Detect which cell encompasses the target text, then output its (X, Y) center coordinate. 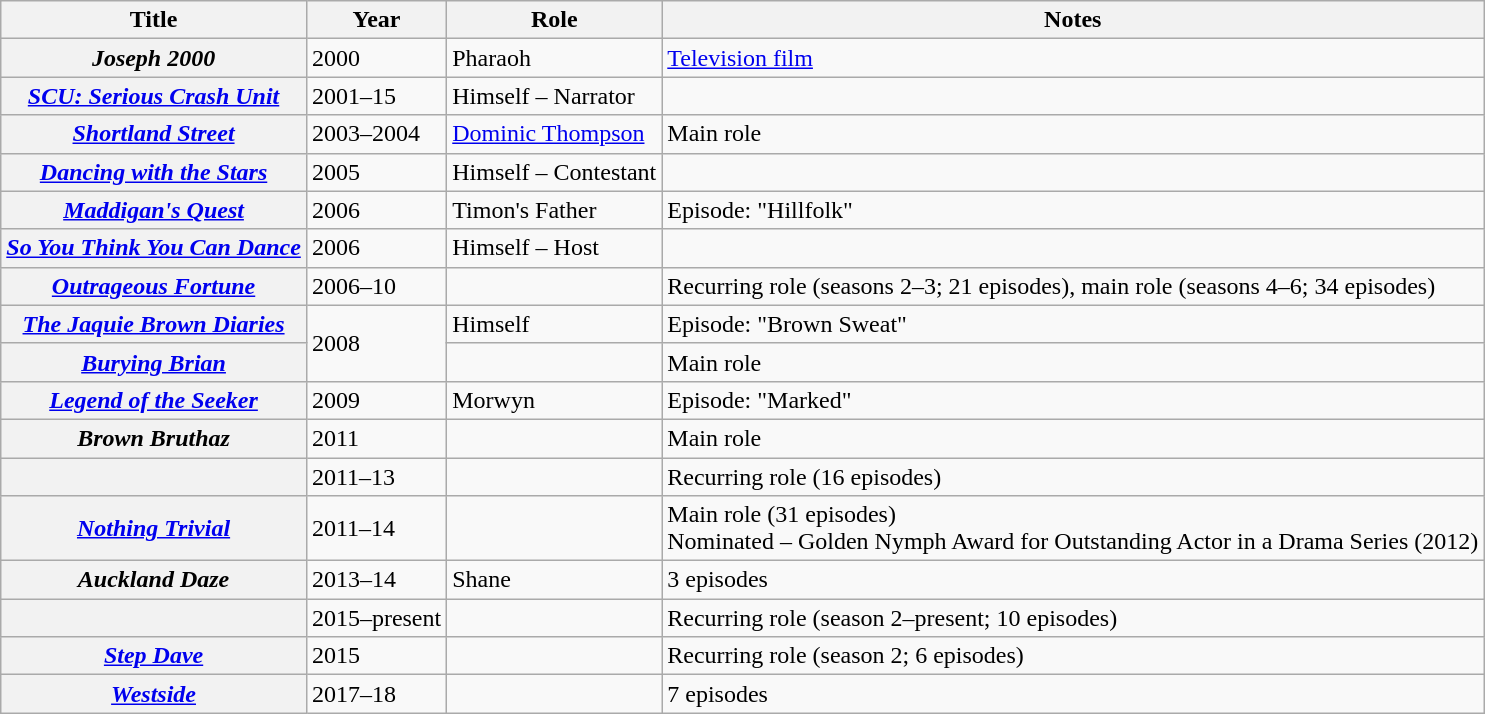
Episode: "Hillfolk" (1073, 210)
2013–14 (376, 580)
Television film (1073, 58)
2011 (376, 438)
Recurring role (seasons 2–3; 21 episodes), main role (seasons 4–6; 34 episodes) (1073, 286)
Westside (154, 694)
Outrageous Fortune (154, 286)
2000 (376, 58)
2003–2004 (376, 134)
Step Dave (154, 656)
2011–13 (376, 477)
Himself – Host (554, 248)
Main role (31 episodes)Nominated – Golden Nymph Award for Outstanding Actor in a Drama Series (2012) (1073, 528)
Episode: "Marked" (1073, 400)
Year (376, 20)
Nothing Trivial (154, 528)
Episode: "Brown Sweat" (1073, 324)
Legend of the Seeker (154, 400)
3 episodes (1073, 580)
Recurring role (16 episodes) (1073, 477)
Auckland Daze (154, 580)
2017–18 (376, 694)
Notes (1073, 20)
Pharaoh (554, 58)
Himself (554, 324)
2015 (376, 656)
Himself – Contestant (554, 172)
So You Think You Can Dance (154, 248)
Joseph 2000 (154, 58)
2006–10 (376, 286)
7 episodes (1073, 694)
Brown Bruthaz (154, 438)
Dancing with the Stars (154, 172)
Shane (554, 580)
2009 (376, 400)
Timon's Father (554, 210)
Morwyn (554, 400)
SCU: Serious Crash Unit (154, 96)
Himself – Narrator (554, 96)
Recurring role (season 2; 6 episodes) (1073, 656)
2005 (376, 172)
Role (554, 20)
2011–14 (376, 528)
The Jaquie Brown Diaries (154, 324)
Recurring role (season 2–present; 10 episodes) (1073, 618)
Maddigan's Quest (154, 210)
2008 (376, 343)
Title (154, 20)
2001–15 (376, 96)
Burying Brian (154, 362)
Dominic Thompson (554, 134)
Shortland Street (154, 134)
2015–present (376, 618)
